Identify which cell holds the provided text, then report its (x, y) central coordinate. 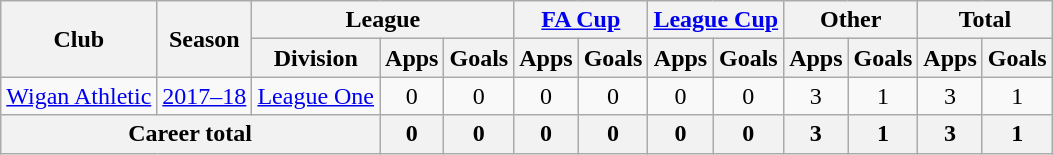
Wigan Athletic (79, 96)
Season (204, 39)
Total (985, 20)
Club (79, 39)
League Cup (716, 20)
FA Cup (581, 20)
2017–18 (204, 96)
League (383, 20)
League One (316, 96)
Career total (190, 134)
Other (851, 20)
Division (316, 58)
